Provide the [X, Y] coordinate of the cell's center where the given text is located.  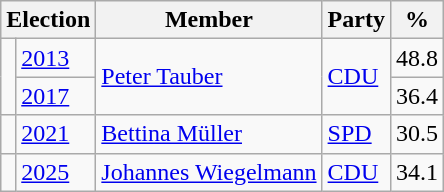
Peter Tauber [209, 77]
30.5 [416, 134]
2025 [56, 172]
48.8 [416, 58]
Bettina Müller [209, 134]
% [416, 20]
2013 [56, 58]
Party [356, 20]
Election [48, 20]
34.1 [416, 172]
2021 [56, 134]
2017 [56, 96]
Member [209, 20]
36.4 [416, 96]
Johannes Wiegelmann [209, 172]
SPD [356, 134]
